Return the (x, y) coordinate for the center point of the cell that contains the specified text.  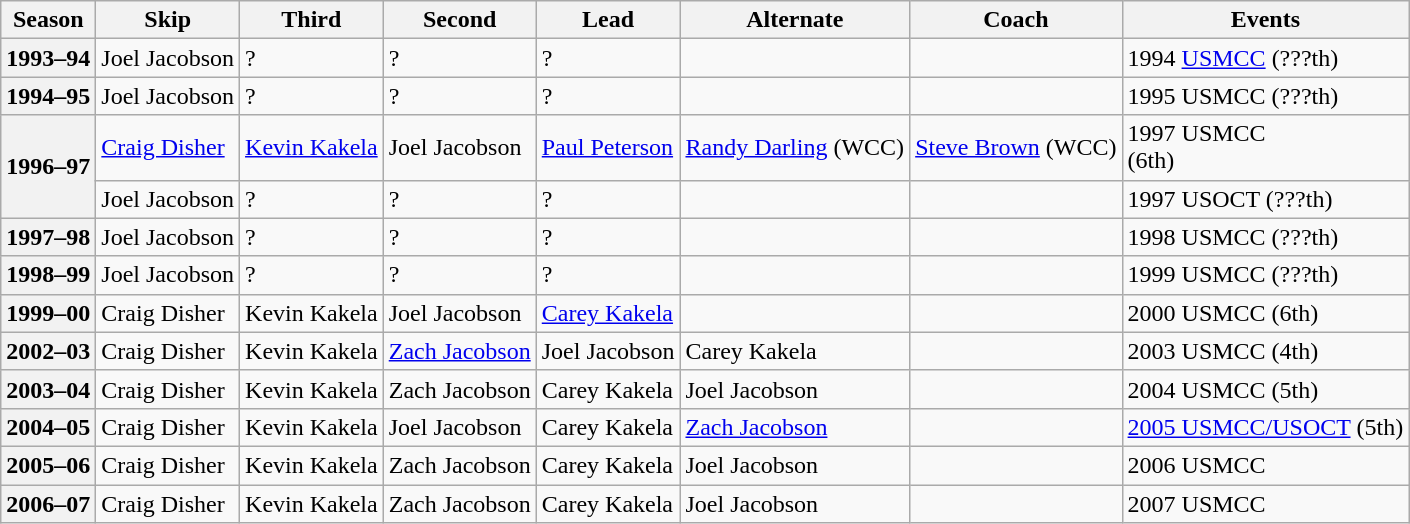
1996–97 (48, 166)
Lead (608, 20)
Season (48, 20)
Randy Darling (WCC) (795, 148)
2002–03 (48, 351)
1997–98 (48, 237)
Coach (1016, 20)
2003 USMCC (4th) (1266, 351)
Alternate (795, 20)
2006–07 (48, 503)
Events (1266, 20)
Steve Brown (WCC) (1016, 148)
2004 USMCC (5th) (1266, 389)
1999 USMCC (???th) (1266, 275)
1995 USMCC (???th) (1266, 96)
Second (460, 20)
Skip (168, 20)
1993–94 (48, 58)
1994–95 (48, 96)
1998 USMCC (???th) (1266, 237)
1998–99 (48, 275)
Third (312, 20)
1994 USMCC (???th) (1266, 58)
1999–00 (48, 313)
2005–06 (48, 465)
2000 USMCC (6th) (1266, 313)
2005 USMCC/USOCT (5th) (1266, 427)
2003–04 (48, 389)
1997 USOCT (???th) (1266, 199)
2006 USMCC (1266, 465)
1997 USMCC (6th) (1266, 148)
2004–05 (48, 427)
2007 USMCC (1266, 503)
Paul Peterson (608, 148)
